Output the [x, y] coordinate of the center of the cell containing the given text.  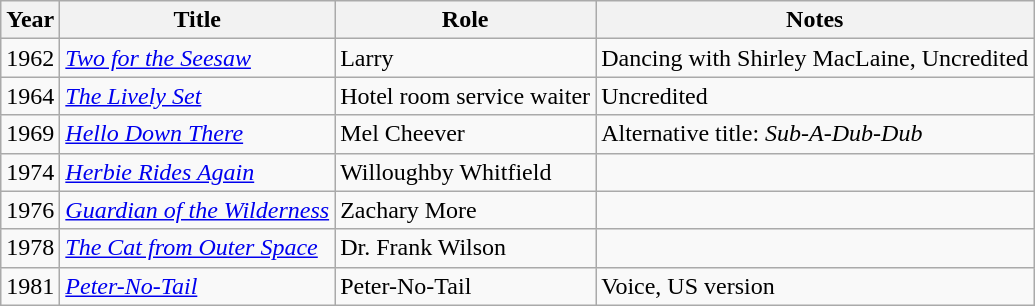
The Lively Set [198, 96]
Mel Cheever [466, 134]
1962 [30, 58]
Hello Down There [198, 134]
1978 [30, 248]
Alternative title: Sub-A-Dub-Dub [815, 134]
1969 [30, 134]
Uncredited [815, 96]
Title [198, 20]
Notes [815, 20]
Hotel room service waiter [466, 96]
Herbie Rides Again [198, 172]
Role [466, 20]
1976 [30, 210]
The Cat from Outer Space [198, 248]
1981 [30, 286]
Willoughby Whitfield [466, 172]
Year [30, 20]
Dancing with Shirley MacLaine, Uncredited [815, 58]
1964 [30, 96]
Larry [466, 58]
Zachary More [466, 210]
1974 [30, 172]
Guardian of the Wilderness [198, 210]
Two for the Seesaw [198, 58]
Dr. Frank Wilson [466, 248]
Voice, US version [815, 286]
